Locate the cell with the specified text and output its (x, y) center coordinate. 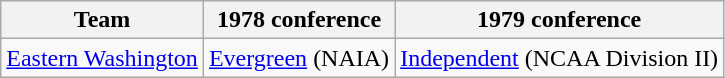
1979 conference (560, 20)
Team (102, 20)
Eastern Washington (102, 58)
1978 conference (298, 20)
Independent (NCAA Division II) (560, 58)
Evergreen (NAIA) (298, 58)
